For the text-containing cell, return its midpoint in [x, y] coordinate format. 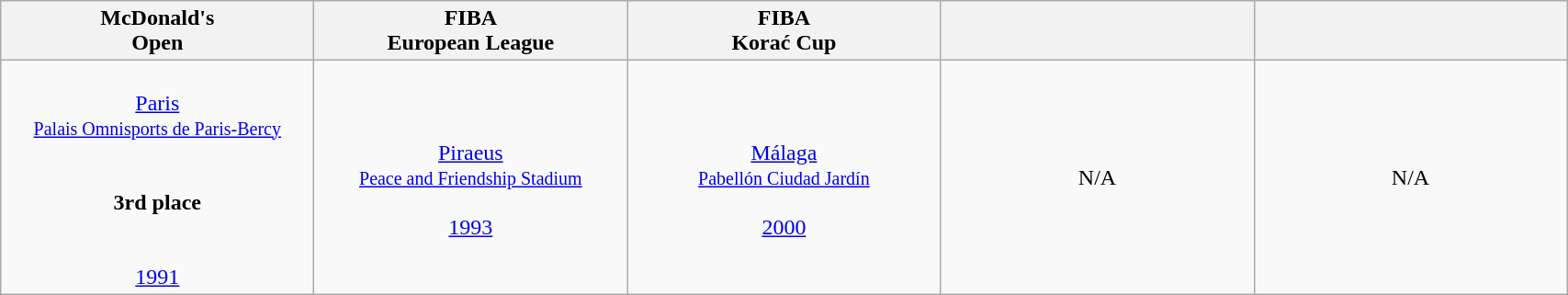
FIBAEuropean League [470, 31]
MálagaPabellón Ciudad Jardín2000 [784, 177]
ParisPalais Omnisports de Paris-Bercy3rd place1991 [158, 177]
PiraeusPeace and Friendship Stadium1993 [470, 177]
FIBAKorać Cup [784, 31]
McDonald'sOpen [158, 31]
